Search for the cell housing the specified text and yield its [X, Y] center coordinate. 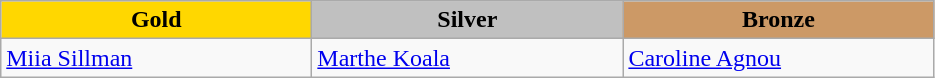
Marthe Koala [468, 58]
Miia Sillman [156, 58]
Caroline Agnou [778, 58]
Bronze [778, 20]
Silver [468, 20]
Gold [156, 20]
